From the cell containing the given text, extract its center point as [x, y] coordinate. 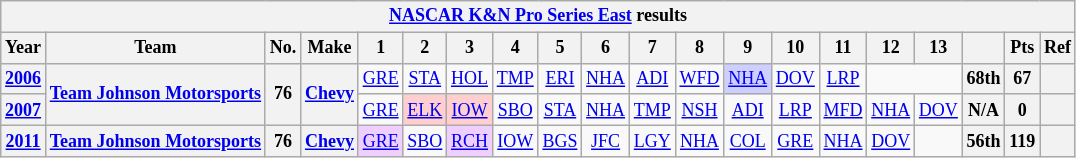
5 [560, 48]
2 [425, 48]
ERI [560, 78]
68th [984, 78]
ELK [425, 110]
Pts [1022, 48]
2007 [24, 110]
67 [1022, 78]
2006 [24, 78]
Year [24, 48]
9 [748, 48]
11 [843, 48]
13 [939, 48]
10 [795, 48]
1 [380, 48]
MFD [843, 110]
8 [700, 48]
2011 [24, 140]
HOL [470, 78]
119 [1022, 140]
4 [515, 48]
Make [330, 48]
3 [470, 48]
6 [606, 48]
Team [155, 48]
N/A [984, 110]
12 [891, 48]
NSH [700, 110]
COL [748, 140]
NASCAR K&N Pro Series East results [538, 16]
JFC [606, 140]
0 [1022, 110]
RCH [470, 140]
Ref [1058, 48]
7 [652, 48]
BGS [560, 140]
No. [282, 48]
LGY [652, 140]
56th [984, 140]
WFD [700, 78]
